Return [x, y] of the center of cell containing provided text 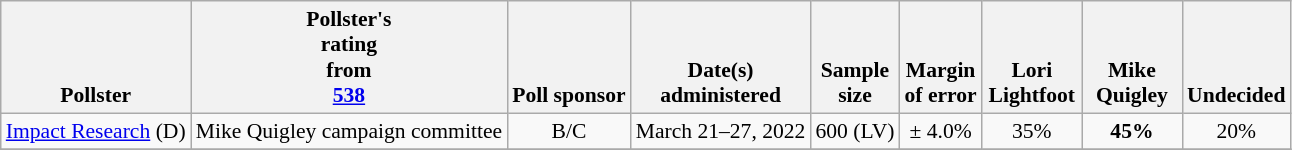
Poll sponsor [568, 57]
Impact Research (D) [96, 131]
Marginof error [941, 57]
Undecided [1236, 57]
20% [1236, 131]
LoriLightfoot [1032, 57]
Mike Quigley campaign committee [349, 131]
March 21–27, 2022 [721, 131]
Pollster [96, 57]
MikeQuigley [1132, 57]
Samplesize [854, 57]
Date(s)administered [721, 57]
45% [1132, 131]
600 (LV) [854, 131]
B/C [568, 131]
35% [1032, 131]
Pollster'sratingfrom538 [349, 57]
± 4.0% [941, 131]
